From the cell containing the given text, extract its center point as (x, y) coordinate. 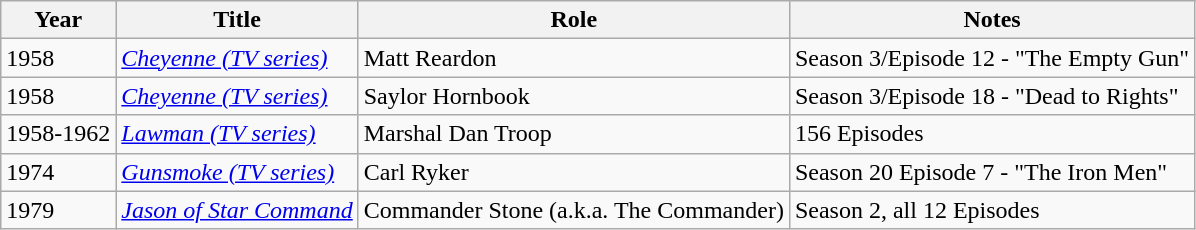
Lawman (TV series) (237, 134)
Season 20 Episode 7 - "The Iron Men" (992, 172)
Season 3/Episode 12 - "The Empty Gun" (992, 58)
Marshal Dan Troop (574, 134)
Season 3/Episode 18 - "Dead to Rights" (992, 96)
Jason of Star Command (237, 210)
Season 2, all 12 Episodes (992, 210)
Commander Stone (a.k.a. The Commander) (574, 210)
Title (237, 20)
Notes (992, 20)
Gunsmoke (TV series) (237, 172)
Year (58, 20)
1979 (58, 210)
1958-1962 (58, 134)
Carl Ryker (574, 172)
Role (574, 20)
Matt Reardon (574, 58)
Saylor Hornbook (574, 96)
156 Episodes (992, 134)
1974 (58, 172)
